Pinpoint the cell where the given text exists, returning its (x, y) midpoint coordinate. 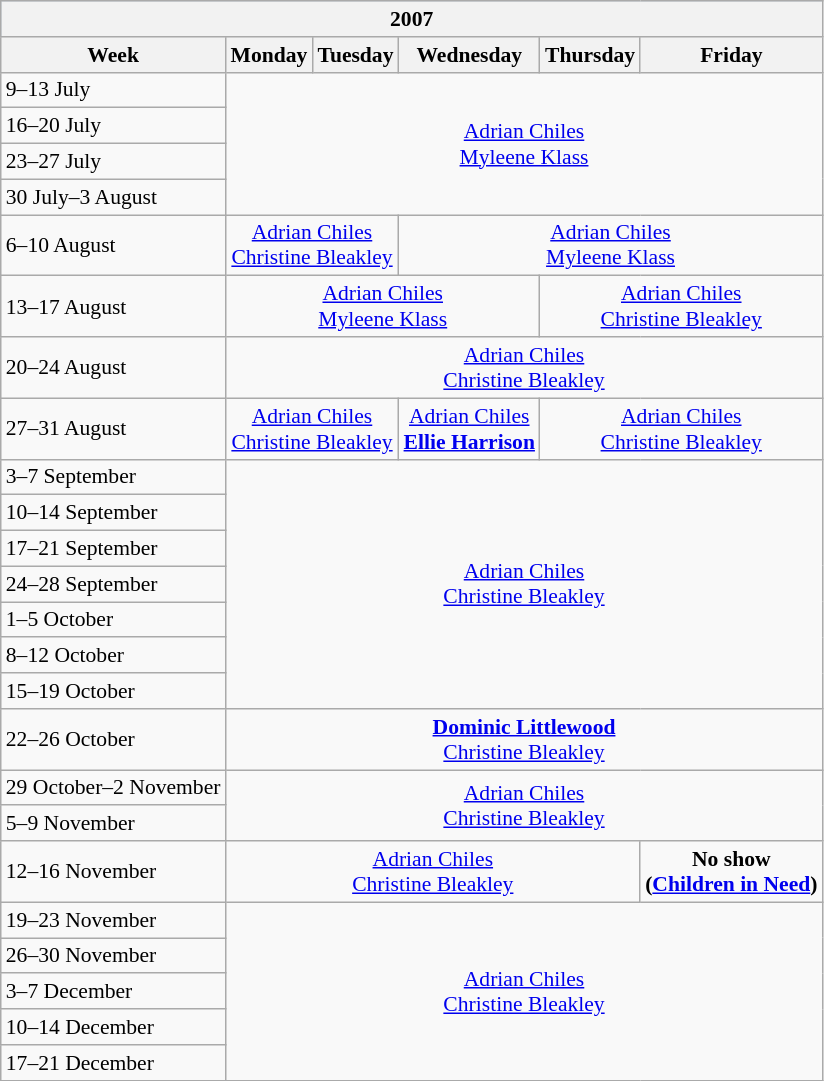
23–27 July (114, 162)
22–26 October (114, 740)
12–16 November (114, 872)
No show(Children in Need) (731, 872)
20–24 August (114, 368)
26–30 November (114, 956)
Dominic Littlewood Christine Bleakley (524, 740)
Wednesday (470, 55)
19–23 November (114, 920)
Week (114, 55)
17–21 September (114, 549)
5–9 November (114, 824)
24–28 September (114, 584)
3–7 September (114, 477)
Adrian Chiles Ellie Harrison (470, 428)
10–14 December (114, 1027)
8–12 October (114, 656)
17–21 December (114, 1063)
2007 (412, 19)
27–31 August (114, 428)
13–17 August (114, 306)
3–7 December (114, 992)
Friday (731, 55)
10–14 September (114, 513)
9–13 July (114, 90)
16–20 July (114, 126)
1–5 October (114, 620)
Monday (268, 55)
Thursday (590, 55)
29 October–2 November (114, 788)
15–19 October (114, 691)
6–10 August (114, 246)
Tuesday (355, 55)
30 July–3 August (114, 197)
